Output the (x, y) coordinate of the center of the cell containing the given text.  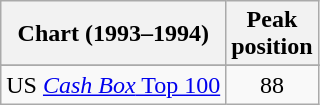
Peakposition (272, 34)
US Cash Box Top 100 (114, 85)
88 (272, 85)
Chart (1993–1994) (114, 34)
